Scan for the cell matching the given text and deliver its (x, y) coordinate at center. 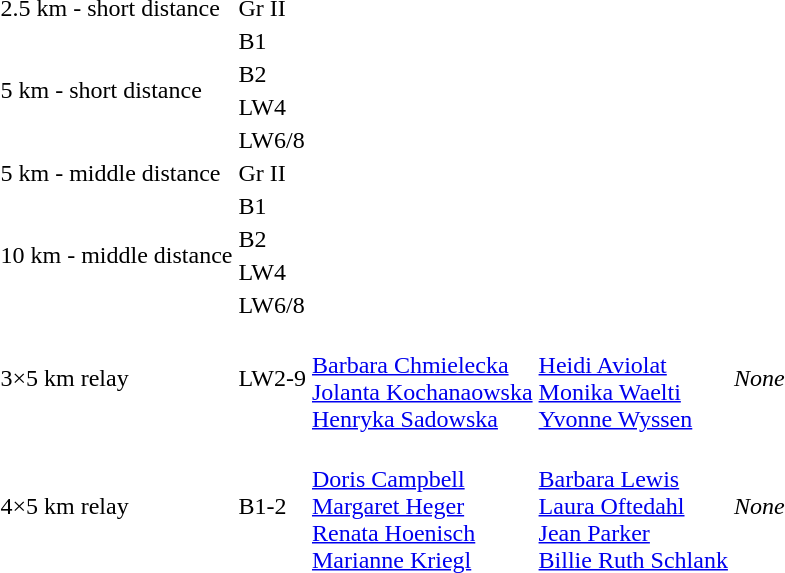
Barbara Chmielecka Jolanta Kochanaowska Henryka Sadowska (422, 378)
LW2-9 (272, 378)
Heidi Aviolat Monika Waelti Yvonne Wyssen (633, 378)
Gr II (272, 173)
